Pinpoint the cell where the given text exists, returning its (x, y) midpoint coordinate. 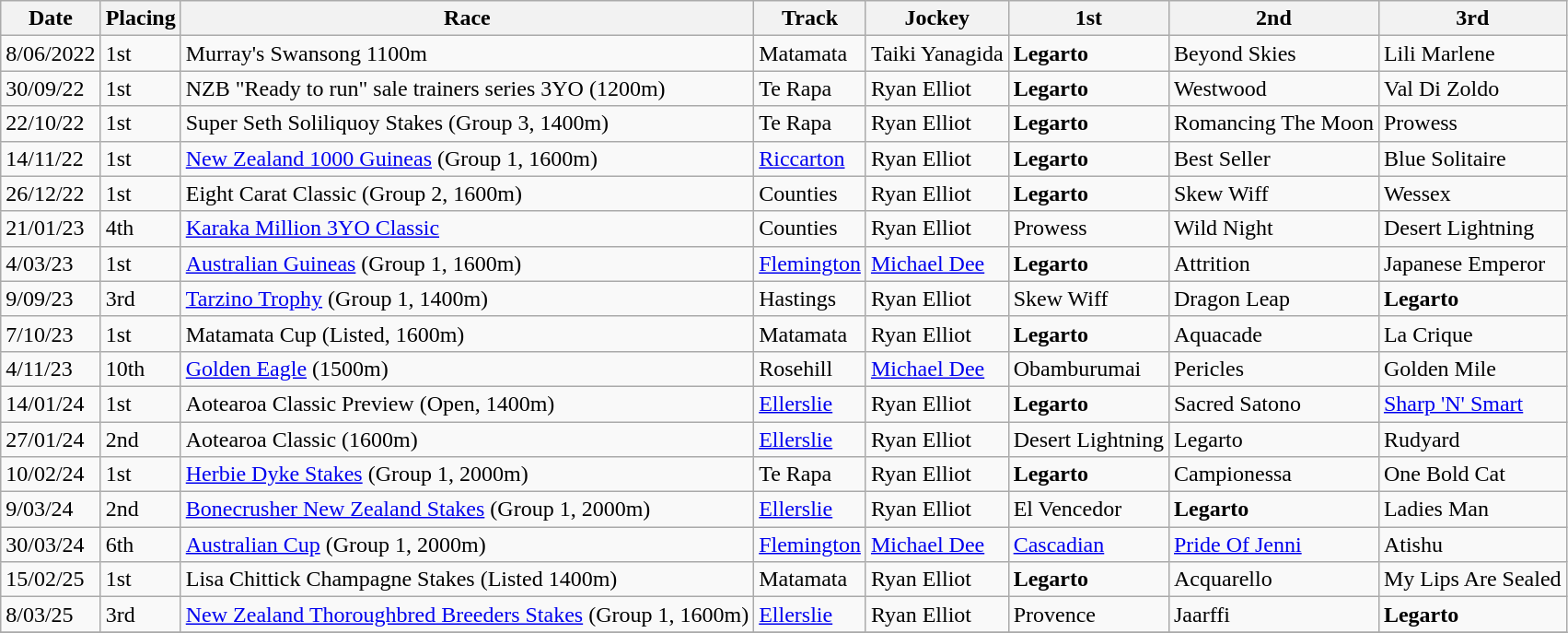
9/03/24 (51, 510)
4th (140, 229)
22/10/22 (51, 123)
4/11/23 (51, 369)
15/02/25 (51, 580)
Super Seth Soliliquoy Stakes (Group 3, 1400m) (467, 123)
Best Seller (1273, 158)
Blue Solitaire (1472, 158)
27/01/24 (51, 440)
Aquacade (1273, 334)
Rudyard (1472, 440)
Taiki Yanagida (937, 53)
La Crique (1472, 334)
My Lips Are Sealed (1472, 580)
Track (810, 18)
Atishu (1472, 545)
Attrition (1273, 264)
Placing (140, 18)
One Bold Cat (1472, 475)
Murray's Swansong 1100m (467, 53)
Sacred Satono (1273, 404)
Aotearoa Classic (1600m) (467, 440)
Wild Night (1273, 229)
Golden Eagle (1500m) (467, 369)
Karaka Million 3YO Classic (467, 229)
Jaarffi (1273, 615)
Dragon Leap (1273, 299)
Cascadian (1088, 545)
New Zealand 1000 Guineas (Group 1, 1600m) (467, 158)
Golden Mile (1472, 369)
14/01/24 (51, 404)
Pride Of Jenni (1273, 545)
Riccarton (810, 158)
Lili Marlene (1472, 53)
Eight Carat Classic (Group 2, 1600m) (467, 193)
Obamburumai (1088, 369)
Bonecrusher New Zealand Stakes (Group 1, 2000m) (467, 510)
14/11/22 (51, 158)
New Zealand Thoroughbred Breeders Stakes (Group 1, 1600m) (467, 615)
El Vencedor (1088, 510)
10/02/24 (51, 475)
NZB "Ready to run" sale trainers series 3YO (1200m) (467, 88)
30/03/24 (51, 545)
Aotearoa Classic Preview (Open, 1400m) (467, 404)
9/09/23 (51, 299)
21/01/23 (51, 229)
Japanese Emperor (1472, 264)
Val Di Zoldo (1472, 88)
Tarzino Trophy (Group 1, 1400m) (467, 299)
Matamata Cup (Listed, 1600m) (467, 334)
Campionessa (1273, 475)
Romancing The Moon (1273, 123)
7/10/23 (51, 334)
Race (467, 18)
Date (51, 18)
Jockey (937, 18)
Beyond Skies (1273, 53)
26/12/22 (51, 193)
Herbie Dyke Stakes (Group 1, 2000m) (467, 475)
Australian Guineas (Group 1, 1600m) (467, 264)
8/03/25 (51, 615)
10th (140, 369)
8/06/2022 (51, 53)
Provence (1088, 615)
Lisa Chittick Champagne Stakes (Listed 1400m) (467, 580)
Acquarello (1273, 580)
Westwood (1273, 88)
Ladies Man (1472, 510)
Hastings (810, 299)
Australian Cup (Group 1, 2000m) (467, 545)
30/09/22 (51, 88)
4/03/23 (51, 264)
Pericles (1273, 369)
Wessex (1472, 193)
Rosehill (810, 369)
Sharp 'N' Smart (1472, 404)
6th (140, 545)
